Locate the cell with the specified text and output its [X, Y] center coordinate. 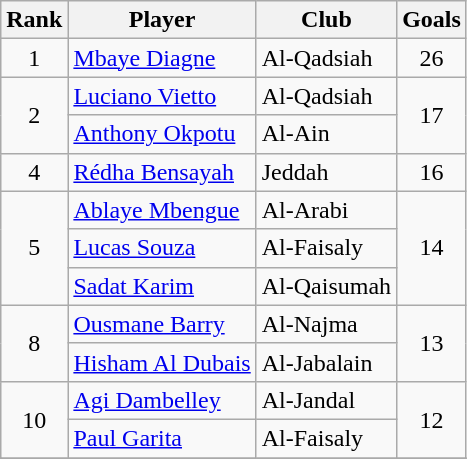
Al-Ain [326, 134]
13 [432, 343]
Ablaye Mbengue [162, 210]
Lucas Souza [162, 248]
Ousmane Barry [162, 324]
Luciano Vietto [162, 96]
5 [34, 248]
Club [326, 20]
1 [34, 58]
17 [432, 115]
Rank [34, 20]
Agi Dambelley [162, 400]
Al-Jabalain [326, 362]
16 [432, 172]
Al-Arabi [326, 210]
Paul Garita [162, 438]
Al-Qaisumah [326, 286]
Rédha Bensayah [162, 172]
2 [34, 115]
26 [432, 58]
8 [34, 343]
Mbaye Diagne [162, 58]
Goals [432, 20]
Sadat Karim [162, 286]
4 [34, 172]
Anthony Okpotu [162, 134]
Hisham Al Dubais [162, 362]
Al-Jandal [326, 400]
Al-Najma [326, 324]
10 [34, 419]
12 [432, 419]
Player [162, 20]
14 [432, 248]
Jeddah [326, 172]
